Provide the (x, y) coordinate of the cell's center where the given text is located.  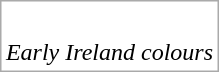
Early Ireland colours (109, 53)
